Identify which cell holds the provided text, then report its [x, y] central coordinate. 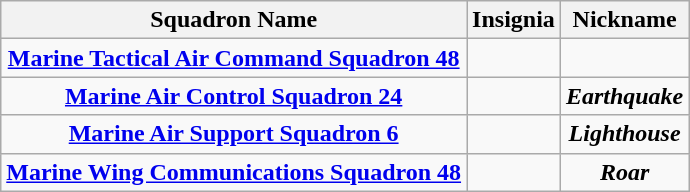
Marine Tactical Air Command Squadron 48 [234, 58]
Squadron Name [234, 20]
Insignia [514, 20]
Marine Wing Communications Squadron 48 [234, 172]
Nickname [624, 20]
Marine Air Control Squadron 24 [234, 96]
Lighthouse [624, 134]
Marine Air Support Squadron 6 [234, 134]
Roar [624, 172]
Earthquake [624, 96]
